Extract the (X, Y) coordinate from the center of the cell holding the provided text.  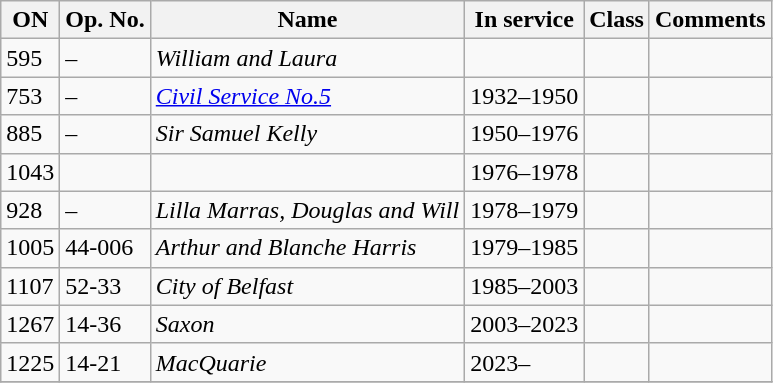
1107 (30, 286)
885 (30, 134)
2003–2023 (524, 324)
ON (30, 20)
1979–1985 (524, 248)
Saxon (307, 324)
1932–1950 (524, 96)
1950–1976 (524, 134)
1225 (30, 362)
1985–2003 (524, 286)
44-006 (105, 248)
1976–1978 (524, 172)
In service (524, 20)
Class (617, 20)
1043 (30, 172)
1267 (30, 324)
City of Belfast (307, 286)
Arthur and Blanche Harris (307, 248)
1005 (30, 248)
Name (307, 20)
14-36 (105, 324)
Civil Service No.5 (307, 96)
Lilla Marras, Douglas and Will (307, 210)
Op. No. (105, 20)
595 (30, 58)
1978–1979 (524, 210)
753 (30, 96)
William and Laura (307, 58)
Sir Samuel Kelly (307, 134)
14-21 (105, 362)
52-33 (105, 286)
Comments (710, 20)
928 (30, 210)
MacQuarie (307, 362)
2023– (524, 362)
